Locate the cell with the specified text and output its [X, Y] center coordinate. 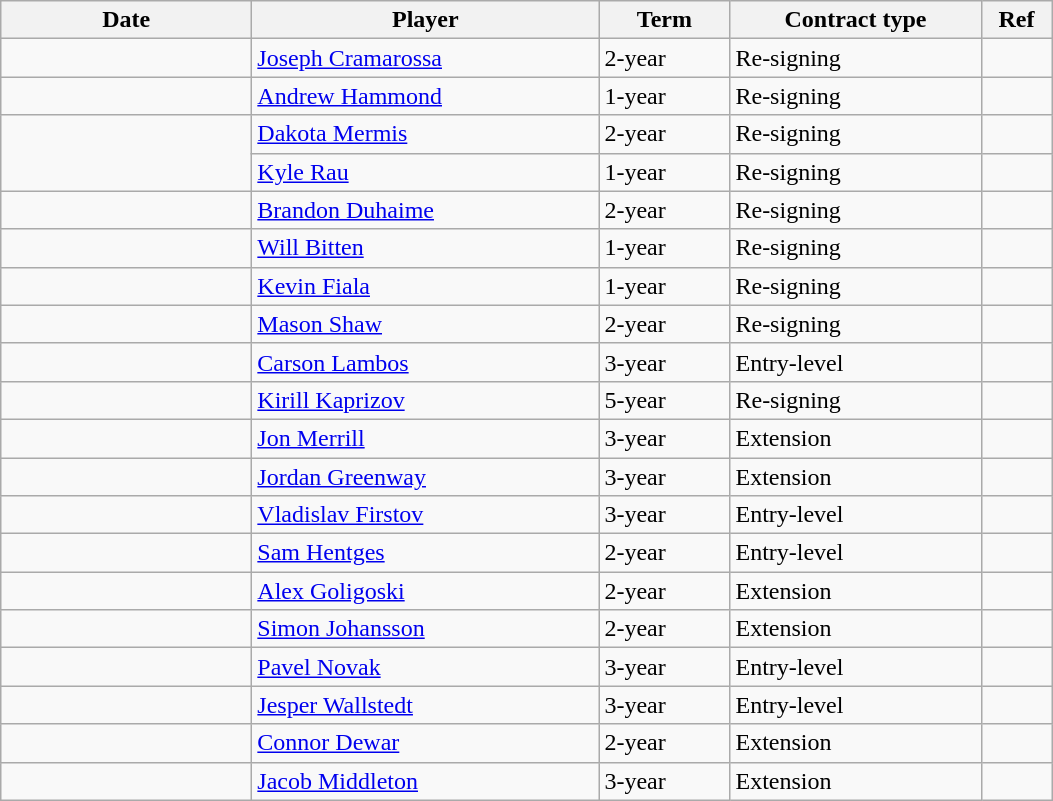
Term [664, 20]
Jordan Greenway [426, 477]
Andrew Hammond [426, 96]
Kevin Fiala [426, 286]
Joseph Cramarossa [426, 58]
Alex Goligoski [426, 591]
Carson Lambos [426, 362]
Player [426, 20]
Pavel Novak [426, 667]
Jon Merrill [426, 438]
Kyle Rau [426, 172]
5-year [664, 400]
Contract type [856, 20]
Ref [1016, 20]
Vladislav Firstov [426, 515]
Connor Dewar [426, 743]
Simon Johansson [426, 629]
Jacob Middleton [426, 781]
Dakota Mermis [426, 134]
Date [126, 20]
Brandon Duhaime [426, 210]
Will Bitten [426, 248]
Sam Hentges [426, 553]
Mason Shaw [426, 324]
Kirill Kaprizov [426, 400]
Jesper Wallstedt [426, 705]
